Search for the cell housing the specified text and yield its [X, Y] center coordinate. 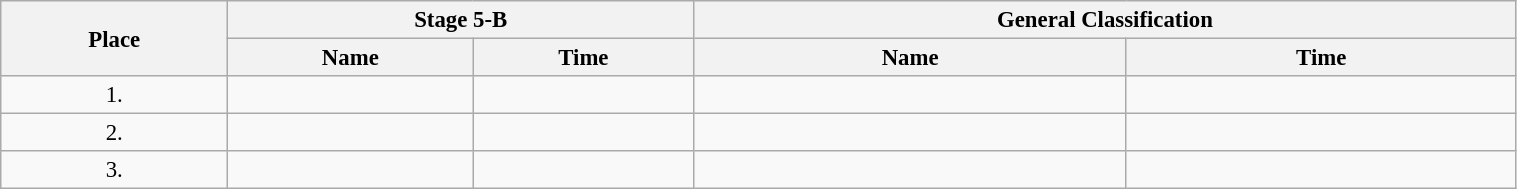
1. [114, 95]
3. [114, 170]
Place [114, 38]
2. [114, 133]
General Classification [1105, 20]
Stage 5-B [461, 20]
